Pinpoint the cell where the given text exists, returning its [x, y] midpoint coordinate. 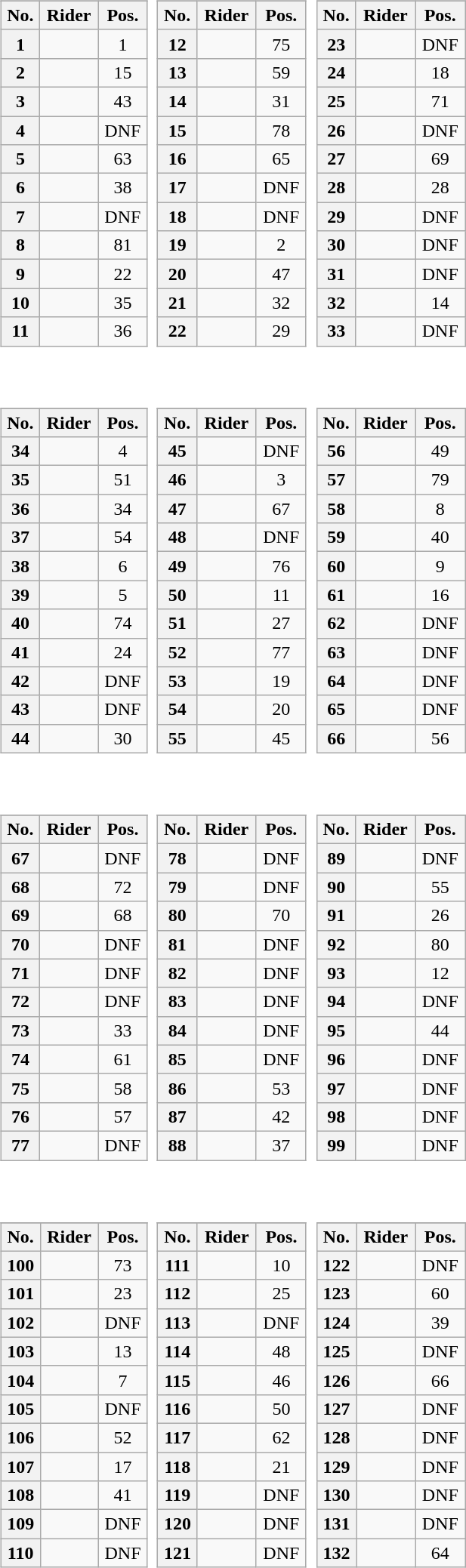
126 [337, 1380]
102 [20, 1323]
97 [336, 1088]
117 [178, 1437]
119 [178, 1496]
113 [178, 1323]
86 [177, 1088]
87 [177, 1117]
118 [178, 1467]
94 [336, 1002]
101 [20, 1294]
120 [178, 1524]
114 [178, 1351]
105 [20, 1409]
100 [20, 1265]
111 [178, 1265]
106 [20, 1437]
98 [336, 1117]
104 [20, 1380]
108 [20, 1496]
123 [337, 1294]
131 [337, 1524]
127 [337, 1409]
95 [336, 1030]
107 [20, 1467]
110 [20, 1553]
130 [337, 1496]
122 [337, 1265]
103 [20, 1351]
99 [336, 1145]
83 [177, 1002]
89 [336, 858]
115 [178, 1380]
85 [177, 1059]
88 [177, 1145]
91 [336, 916]
92 [336, 944]
90 [336, 887]
129 [337, 1467]
132 [337, 1553]
124 [337, 1323]
116 [178, 1409]
82 [177, 973]
125 [337, 1351]
128 [337, 1437]
No. Rider Pos. 45 DNF 46 3 47 67 48 DNF 49 76 50 11 51 27 52 77 53 19 54 20 55 45 [234, 570]
112 [178, 1294]
No. Rider Pos. 78 DNF 79 DNF 80 70 81 DNF 82 DNF 83 DNF 84 DNF 85 DNF 86 53 87 42 88 37 [234, 977]
96 [336, 1059]
84 [177, 1030]
121 [178, 1553]
109 [20, 1524]
93 [336, 973]
